Determine the (X, Y) coordinate at the center of the cell enclosing the given text.  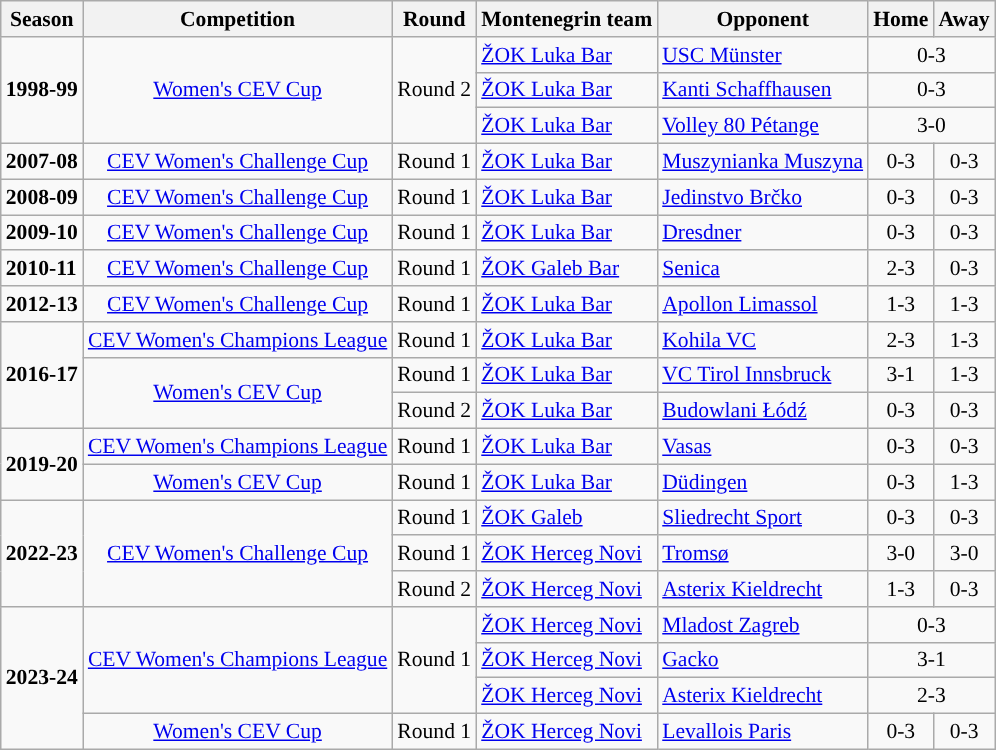
2019-20 (42, 464)
Gacko (762, 660)
2016-17 (42, 376)
Muszynianka Muszyna (762, 162)
VC Tirol Innsbruck (762, 375)
ŽOK Galeb Bar (566, 269)
Montenegrin team (566, 19)
2012-13 (42, 304)
2007-08 (42, 162)
Round (434, 19)
Kohila VC (762, 340)
Dresdner (762, 233)
Düdingen (762, 482)
Volley 80 Pétange (762, 126)
Mladost Zagreb (762, 625)
Away (964, 19)
Sliedrecht Sport (762, 518)
Budowlani Łódź (762, 411)
2010-11 (42, 269)
1998-99 (42, 90)
2022-23 (42, 554)
Apollon Limassol (762, 304)
Levallois Paris (762, 732)
Opponent (762, 19)
Senica (762, 269)
USC Münster (762, 55)
2009-10 (42, 233)
Vasas (762, 447)
2023-24 (42, 678)
Competition (238, 19)
Home (900, 19)
Kanti Schaffhausen (762, 90)
ŽOK Galeb (566, 518)
Jedinstvo Brčko (762, 197)
Season (42, 19)
2008-09 (42, 197)
Tromsø (762, 554)
